From the cell containing the given text, extract its center point as (x, y) coordinate. 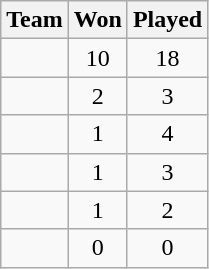
Team (35, 20)
Won (98, 20)
10 (98, 58)
Played (167, 20)
4 (167, 134)
18 (167, 58)
